Pinpoint the cell where the given text exists, returning its (x, y) midpoint coordinate. 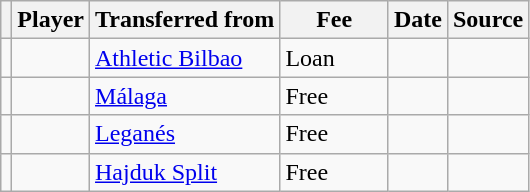
Source (488, 20)
Fee (334, 20)
Athletic Bilbao (185, 58)
Loan (334, 58)
Málaga (185, 96)
Hajduk Split (185, 172)
Transferred from (185, 20)
Leganés (185, 134)
Player (51, 20)
Date (418, 20)
